Capture the cell that displays the provided text and extract its (X, Y) central coordinate. 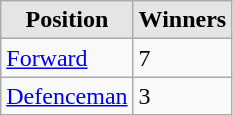
7 (182, 58)
Position (67, 20)
3 (182, 96)
Defenceman (67, 96)
Forward (67, 58)
Winners (182, 20)
